Output the [X, Y] coordinate of the center of the cell containing the given text.  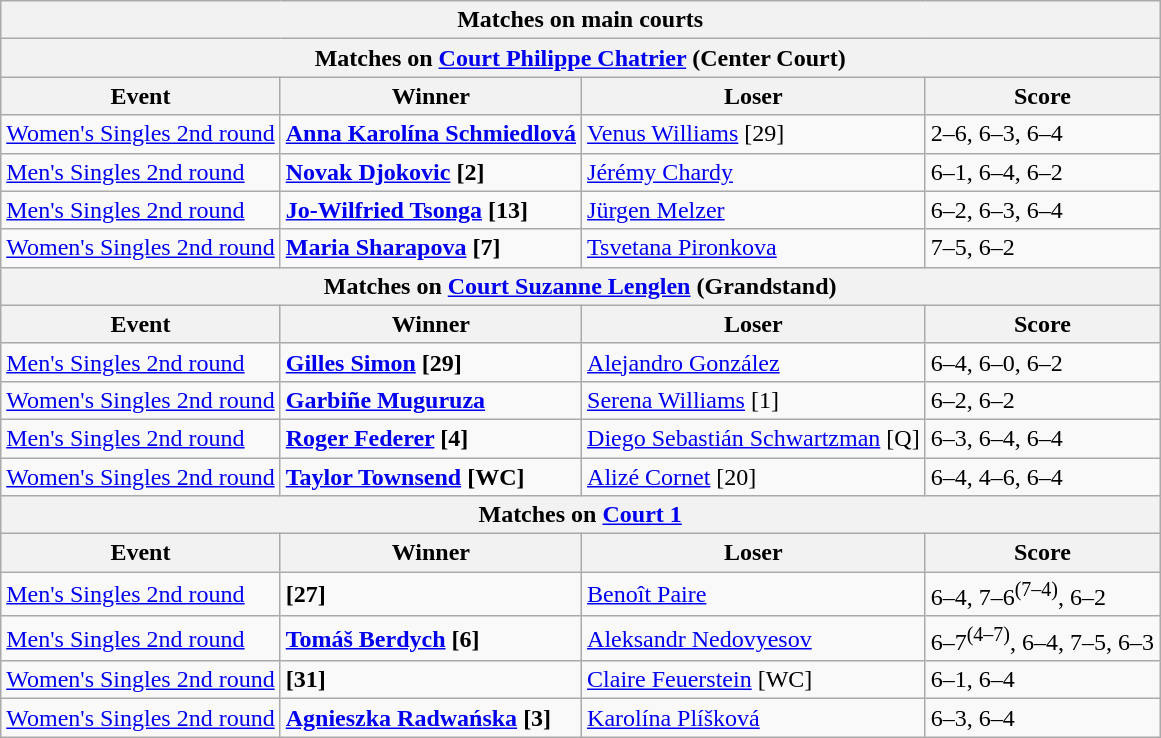
Tomáš Berdych [6] [430, 638]
Tsvetana Pironkova [754, 248]
Jürgen Melzer [754, 210]
7–5, 6–2 [1042, 248]
Aleksandr Nedovyesov [754, 638]
Roger Federer [4] [430, 438]
Benoît Paire [754, 594]
Jérémy Chardy [754, 172]
6–4, 4–6, 6–4 [1042, 477]
Agnieszka Radwańska [3] [430, 718]
Karolína Plíšková [754, 718]
Claire Feuerstein [WC] [754, 680]
6–2, 6–3, 6–4 [1042, 210]
6–3, 6–4, 6–4 [1042, 438]
6–1, 6–4, 6–2 [1042, 172]
6–2, 6–2 [1042, 400]
Matches on Court 1 [580, 515]
Matches on Court Suzanne Lenglen (Grandstand) [580, 286]
Alizé Cornet [20] [754, 477]
Taylor Townsend [WC] [430, 477]
6–7(4–7), 6–4, 7–5, 6–3 [1042, 638]
2–6, 6–3, 6–4 [1042, 134]
Novak Djokovic [2] [430, 172]
Garbiñe Muguruza [430, 400]
Jo-Wilfried Tsonga [13] [430, 210]
Alejandro González [754, 362]
Anna Karolína Schmiedlová [430, 134]
Matches on main courts [580, 20]
Venus Williams [29] [754, 134]
[31] [430, 680]
6–4, 7–6(7–4), 6–2 [1042, 594]
Maria Sharapova [7] [430, 248]
6–1, 6–4 [1042, 680]
6–4, 6–0, 6–2 [1042, 362]
[27] [430, 594]
Matches on Court Philippe Chatrier (Center Court) [580, 58]
Diego Sebastián Schwartzman [Q] [754, 438]
Serena Williams [1] [754, 400]
6–3, 6–4 [1042, 718]
Gilles Simon [29] [430, 362]
